Scan for the cell matching the given text and deliver its (x, y) coordinate at center. 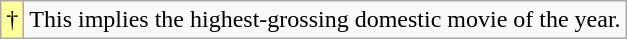
This implies the highest-grossing domestic movie of the year. (325, 20)
† (12, 20)
